Pinpoint the cell where the given text exists, returning its [x, y] midpoint coordinate. 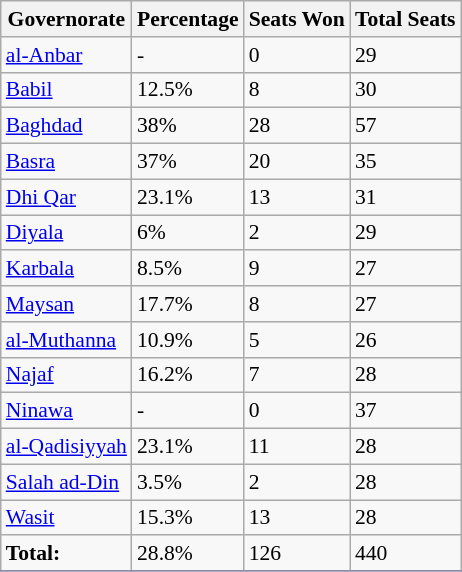
Governorate [66, 19]
37% [188, 162]
31 [406, 197]
8.5% [188, 269]
10.9% [188, 340]
Basra [66, 162]
7 [297, 375]
al-Anbar [66, 55]
15.3% [188, 518]
Seats Won [297, 19]
57 [406, 126]
al-Muthanna [66, 340]
38% [188, 126]
11 [297, 447]
17.7% [188, 304]
9 [297, 269]
5 [297, 340]
6% [188, 233]
12.5% [188, 90]
30 [406, 90]
3.5% [188, 482]
20 [297, 162]
16.2% [188, 375]
Total: [66, 554]
Dhi Qar [66, 197]
Wasit [66, 518]
Maysan [66, 304]
Salah ad-Din [66, 482]
Baghdad [66, 126]
35 [406, 162]
Babil [66, 90]
Ninawa [66, 411]
Percentage [188, 19]
Najaf [66, 375]
440 [406, 554]
37 [406, 411]
al-Qadisiyyah [66, 447]
28.8% [188, 554]
126 [297, 554]
Diyala [66, 233]
Karbala [66, 269]
Total Seats [406, 19]
26 [406, 340]
